Output the (X, Y) coordinate of the center of the cell containing the given text.  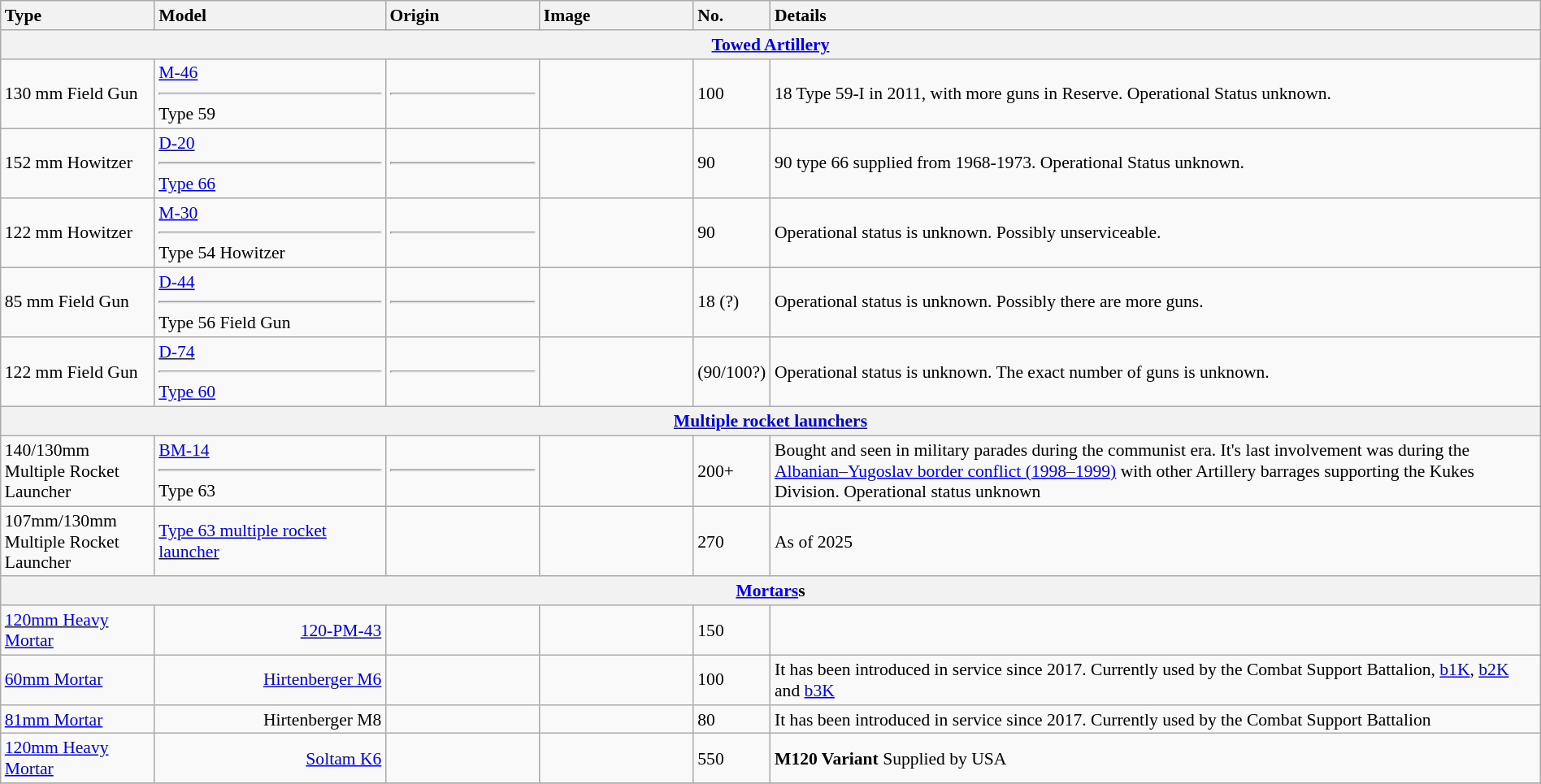
M120 Variant Supplied by USA (1156, 759)
It has been introduced in service since 2017. Currently used by the Combat Support Battalion, b1K, b2K and b3K (1156, 679)
107mm/130mm Multiple Rocket Launcher (78, 541)
Hirtenberger M8 (270, 719)
122 mm Field Gun (78, 372)
550 (731, 759)
Operational status is unknown. Possibly there are more guns. (1156, 302)
Towed Artillery (770, 44)
81mm Mortar (78, 719)
Details (1156, 15)
85 mm Field Gun (78, 302)
140/130mm Multiple Rocket Launcher (78, 471)
Operational status is unknown. The exact number of guns is unknown. (1156, 372)
Type (78, 15)
152 mm Howitzer (78, 163)
270 (731, 541)
120-PM-43 (270, 630)
D-74 Type 60 (270, 372)
It has been introduced in service since 2017. Currently used by the Combat Support Battalion (1156, 719)
M-46 Type 59 (270, 93)
No. (731, 15)
60mm Mortar (78, 679)
Operational status is unknown. Possibly unserviceable. (1156, 232)
18 (?) (731, 302)
Multiple rocket launchers (770, 421)
200+ (731, 471)
BM-14 Type 63 (270, 471)
Type 63 multiple rocket launcher (270, 541)
(90/100?) (731, 372)
130 mm Field Gun (78, 93)
150 (731, 630)
Hirtenberger M6 (270, 679)
122 mm Howitzer (78, 232)
Mortarss (770, 591)
18 Type 59-I in 2011, with more guns in Reserve. Operational Status unknown. (1156, 93)
D-44 Type 56 Field Gun (270, 302)
M-30 Type 54 Howitzer (270, 232)
Model (270, 15)
D-20 Type 66 (270, 163)
As of 2025 (1156, 541)
90 type 66 supplied from 1968-1973. Operational Status unknown. (1156, 163)
80 (731, 719)
Soltam K6 (270, 759)
Origin (462, 15)
Image (616, 15)
